Search for the cell housing the specified text and yield its [x, y] center coordinate. 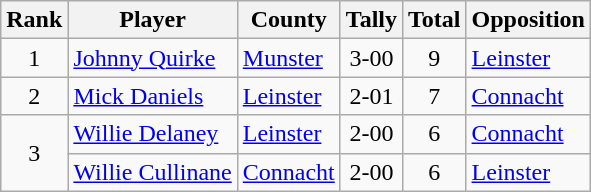
3 [34, 153]
Munster [288, 58]
1 [34, 58]
3-00 [371, 58]
2-01 [371, 96]
County [288, 20]
Willie Delaney [152, 134]
Player [152, 20]
7 [435, 96]
Johnny Quirke [152, 58]
Tally [371, 20]
2 [34, 96]
Total [435, 20]
Willie Cullinane [152, 172]
Rank [34, 20]
9 [435, 58]
Opposition [528, 20]
Mick Daniels [152, 96]
